Return the [X, Y] coordinate for the center point of the cell that contains the specified text.  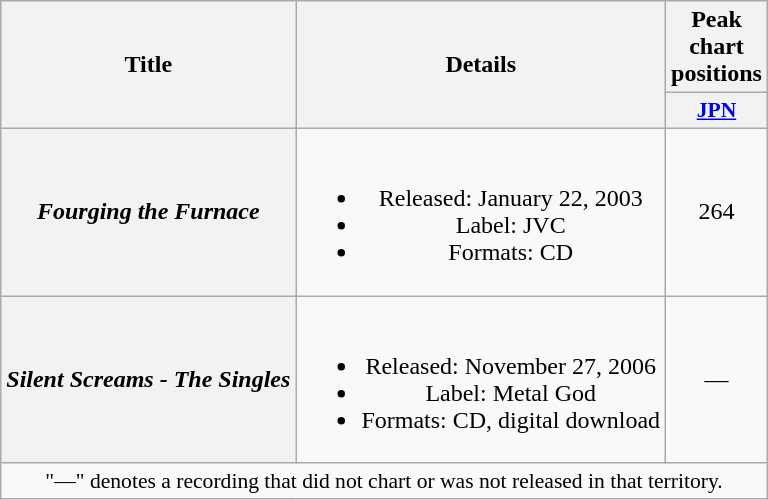
Peak chart positions [717, 47]
264 [717, 212]
JPN [717, 111]
Released: January 22, 2003Label: JVCFormats: CD [481, 212]
— [717, 380]
Silent Screams - The Singles [148, 380]
"—" denotes a recording that did not chart or was not released in that territory. [384, 481]
Fourging the Furnace [148, 212]
Title [148, 65]
Details [481, 65]
Released: November 27, 2006Label: Metal GodFormats: CD, digital download [481, 380]
